Return the (X, Y) coordinate for the center point of the cell that contains the specified text.  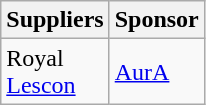
Sponsor (156, 20)
Royal Lescon (55, 72)
Suppliers (55, 20)
AurA (156, 72)
